For the text-containing cell, return its midpoint in [x, y] coordinate format. 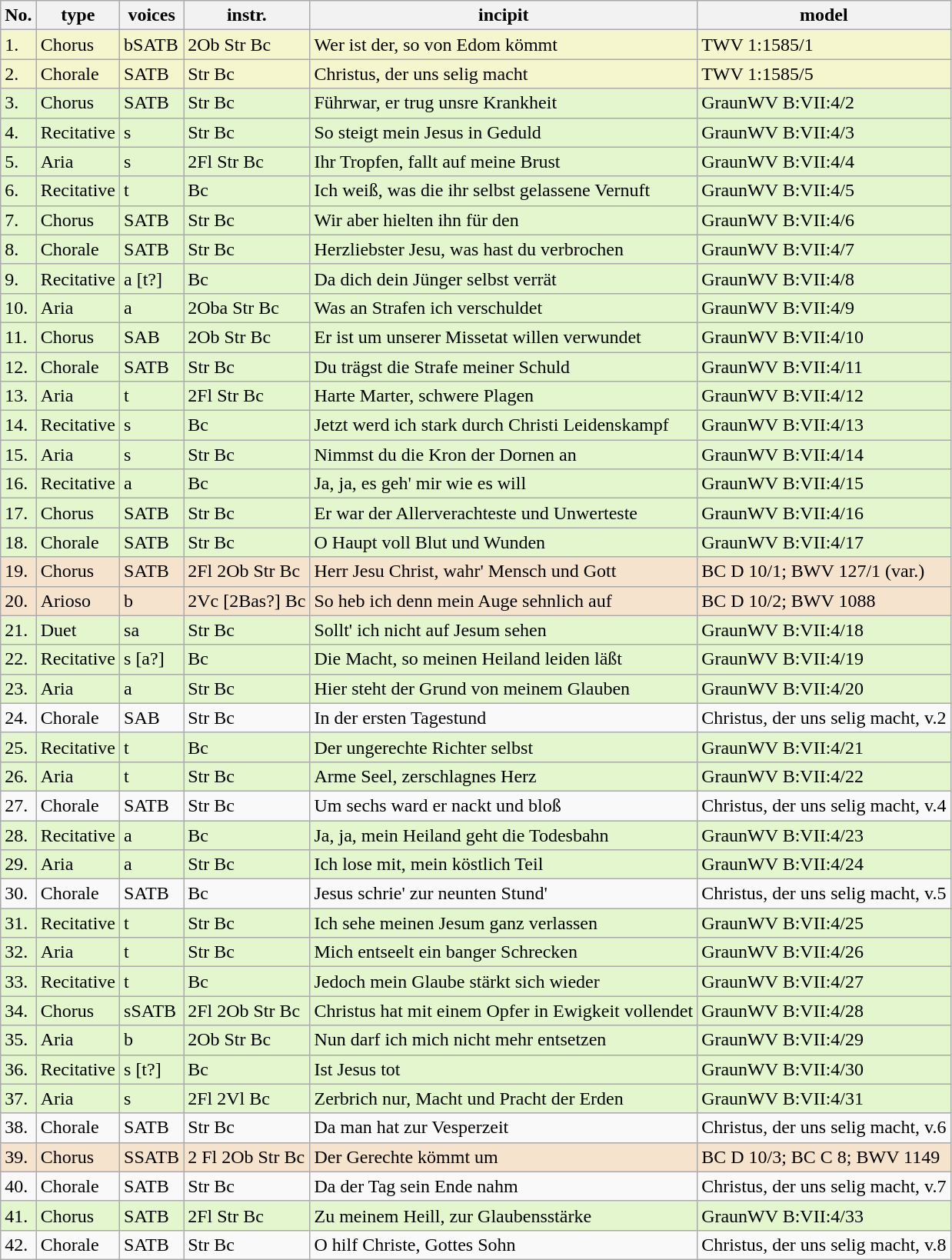
Sollt' ich nicht auf Jesum sehen [504, 630]
voices [152, 15]
GraunWV B:VII:4/33 [824, 1215]
Ich sehe meinen Jesum ganz verlassen [504, 923]
BC D 10/1; BWV 127/1 (var.) [824, 572]
Arme Seel, zerschlagnes Herz [504, 776]
Um sechs ward er nackt und bloß [504, 805]
sSATB [152, 1011]
24. [18, 718]
GraunWV B:VII:4/6 [824, 220]
Christus, der uns selig macht, v.5 [824, 894]
20. [18, 601]
GraunWV B:VII:4/20 [824, 688]
GraunWV B:VII:4/11 [824, 367]
Christus, der uns selig macht, v.4 [824, 805]
2. [18, 74]
Wir aber hielten ihn für den [504, 220]
Duet [78, 630]
Jesus schrie' zur neunten Stund' [504, 894]
Wer ist der, so von Edom kömmt [504, 45]
26. [18, 776]
No. [18, 15]
Hier steht der Grund von meinem Glauben [504, 688]
3. [18, 103]
Was an Strafen ich verschuldet [504, 308]
Da dich dein Jünger selbst verrät [504, 278]
bSATB [152, 45]
Mich entseelt ein banger Schrecken [504, 952]
GraunWV B:VII:4/21 [824, 747]
Führwar, er trug unsre Krankheit [504, 103]
O hilf Christe, Gottes Sohn [504, 1245]
GraunWV B:VII:4/29 [824, 1040]
type [78, 15]
5. [18, 162]
37. [18, 1098]
15. [18, 455]
GraunWV B:VII:4/9 [824, 308]
40. [18, 1186]
31. [18, 923]
s [a?] [152, 659]
Da man hat zur Vesperzeit [504, 1128]
GraunWV B:VII:4/7 [824, 249]
Da der Tag sein Ende nahm [504, 1186]
GraunWV B:VII:4/30 [824, 1069]
7. [18, 220]
14. [18, 425]
Ich lose mit, mein köstlich Teil [504, 865]
GraunWV B:VII:4/8 [824, 278]
GraunWV B:VII:4/22 [824, 776]
11. [18, 337]
18. [18, 542]
Ist Jesus tot [504, 1069]
Christus, der uns selig macht, v.7 [824, 1186]
In der ersten Tagestund [504, 718]
Nimmst du die Kron der Dornen an [504, 455]
GraunWV B:VII:4/25 [824, 923]
Du trägst die Strafe meiner Schuld [504, 367]
GraunWV B:VII:4/18 [824, 630]
38. [18, 1128]
2Fl 2Vl Bc [247, 1098]
GraunWV B:VII:4/14 [824, 455]
GraunWV B:VII:4/27 [824, 982]
12. [18, 367]
Christus, der uns selig macht, v.6 [824, 1128]
TWV 1:1585/5 [824, 74]
GraunWV B:VII:4/24 [824, 865]
33. [18, 982]
1. [18, 45]
Zerbrich nur, Macht und Pracht der Erden [504, 1098]
GraunWV B:VII:4/19 [824, 659]
8. [18, 249]
32. [18, 952]
36. [18, 1069]
Er war der Allerverachteste und Unwerteste [504, 513]
So heb ich denn mein Auge sehnlich auf [504, 601]
O Haupt voll Blut und Wunden [504, 542]
TWV 1:1585/1 [824, 45]
GraunWV B:VII:4/10 [824, 337]
GraunWV B:VII:4/3 [824, 132]
16. [18, 484]
17. [18, 513]
GraunWV B:VII:4/17 [824, 542]
GraunWV B:VII:4/5 [824, 191]
29. [18, 865]
incipit [504, 15]
GraunWV B:VII:4/16 [824, 513]
13. [18, 396]
Herr Jesu Christ, wahr' Mensch und Gott [504, 572]
BC D 10/2; BWV 1088 [824, 601]
Herzliebster Jesu, was hast du verbrochen [504, 249]
GraunWV B:VII:4/28 [824, 1011]
Christus hat mit einem Opfer in Ewigkeit vollendet [504, 1011]
42. [18, 1245]
9. [18, 278]
21. [18, 630]
Christus, der uns selig macht, v.8 [824, 1245]
28. [18, 835]
Jetzt werd ich stark durch Christi Leidenskampf [504, 425]
s [t?] [152, 1069]
Die Macht, so meinen Heiland leiden läßt [504, 659]
GraunWV B:VII:4/15 [824, 484]
2 Fl 2Ob Str Bc [247, 1157]
10. [18, 308]
6. [18, 191]
GraunWV B:VII:4/12 [824, 396]
So steigt mein Jesus in Geduld [504, 132]
2Vc [2Bas?] Bc [247, 601]
GraunWV B:VII:4/23 [824, 835]
Er ist um unserer Missetat willen verwundet [504, 337]
30. [18, 894]
23. [18, 688]
Jedoch mein Glaube stärkt sich wieder [504, 982]
35. [18, 1040]
34. [18, 1011]
27. [18, 805]
GraunWV B:VII:4/2 [824, 103]
GraunWV B:VII:4/13 [824, 425]
Ich weiß, was die ihr selbst gelassene Vernuft [504, 191]
19. [18, 572]
Christus, der uns selig macht [504, 74]
22. [18, 659]
2Oba Str Bc [247, 308]
Harte Marter, schwere Plagen [504, 396]
Der Gerechte kömmt um [504, 1157]
GraunWV B:VII:4/31 [824, 1098]
sa [152, 630]
Ihr Tropfen, fallt auf meine Brust [504, 162]
Arioso [78, 601]
a [t?] [152, 278]
Ja, ja, mein Heiland geht die Todesbahn [504, 835]
39. [18, 1157]
Ja, ja, es geh' mir wie es will [504, 484]
Christus, der uns selig macht, v.2 [824, 718]
Zu meinem Heill, zur Glaubensstärke [504, 1215]
BC D 10/3; BC C 8; BWV 1149 [824, 1157]
GraunWV B:VII:4/26 [824, 952]
SSATB [152, 1157]
Der ungerechte Richter selbst [504, 747]
25. [18, 747]
GraunWV B:VII:4/4 [824, 162]
model [824, 15]
4. [18, 132]
41. [18, 1215]
Nun darf ich mich nicht mehr entsetzen [504, 1040]
instr. [247, 15]
